Output the (x, y) coordinate of the center of the cell containing the given text.  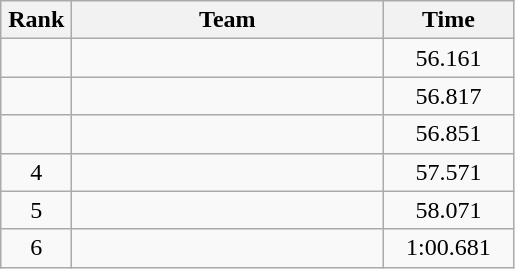
56.851 (448, 134)
1:00.681 (448, 248)
56.161 (448, 58)
Team (228, 20)
56.817 (448, 96)
5 (36, 210)
58.071 (448, 210)
Time (448, 20)
4 (36, 172)
57.571 (448, 172)
6 (36, 248)
Rank (36, 20)
